Provide the (X, Y) coordinate of the cell's center where the given text is located.  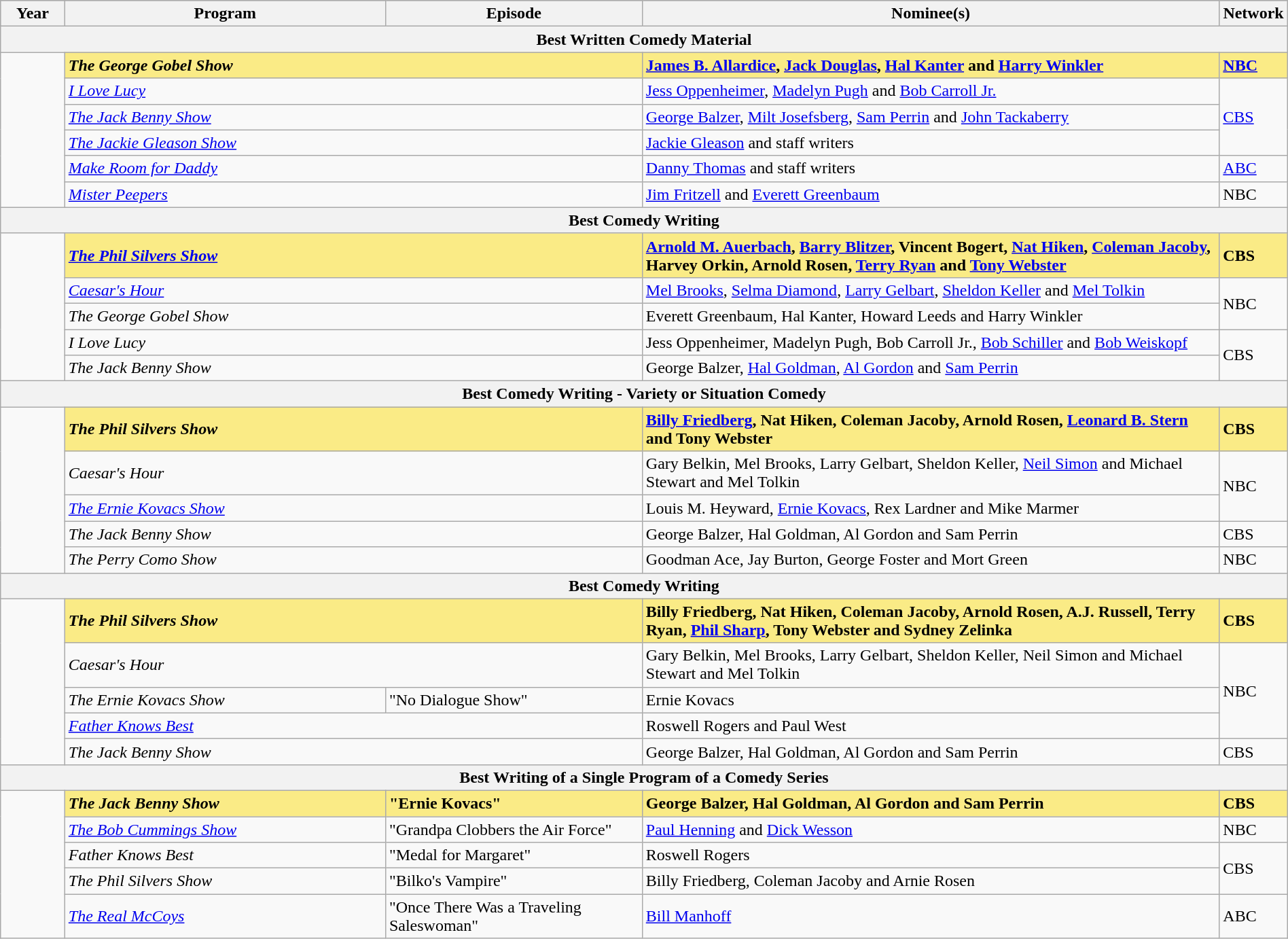
"Medal for Margaret" (514, 855)
Ernie Kovacs (931, 700)
Everett Greenbaum, Hal Kanter, Howard Leeds and Harry Winkler (931, 316)
Jim Fritzell and Everett Greenbaum (931, 194)
Best Written Comedy Material (644, 39)
Mel Brooks, Selma Diamond, Larry Gelbart, Sheldon Keller and Mel Tolkin (931, 290)
The Bob Cummings Show (225, 830)
Best Comedy Writing - Variety or Situation Comedy (644, 394)
"Once There Was a Traveling Saleswoman" (514, 916)
Goodman Ace, Jay Burton, George Foster and Mort Green (931, 560)
Jess Oppenheimer, Madelyn Pugh and Bob Carroll Jr. (931, 91)
Paul Henning and Dick Wesson (931, 830)
Mister Peepers (353, 194)
Nominee(s) (931, 14)
The Perry Como Show (353, 560)
Bill Manhoff (931, 916)
"Bilko's Vampire" (514, 881)
Jess Oppenheimer, Madelyn Pugh, Bob Carroll Jr., Bob Schiller and Bob Weiskopf (931, 342)
Program (225, 14)
"No Dialogue Show" (514, 700)
Network (1253, 14)
Billy Friedberg, Coleman Jacoby and Arnie Rosen (931, 881)
Billy Friedberg, Nat Hiken, Coleman Jacoby, Arnold Rosen, Leonard B. Stern and Tony Webster (931, 429)
Make Room for Daddy (353, 169)
Roswell Rogers (931, 855)
"Ernie Kovacs" (514, 803)
Billy Friedberg, Nat Hiken, Coleman Jacoby, Arnold Rosen, A.J. Russell, Terry Ryan, Phil Sharp, Tony Webster and Sydney Zelinka (931, 621)
Best Writing of a Single Program of a Comedy Series (644, 777)
The Real McCoys (225, 916)
Jackie Gleason and staff writers (931, 143)
The Jackie Gleason Show (353, 143)
James B. Allardice, Jack Douglas, Hal Kanter and Harry Winkler (931, 65)
George Balzer, Milt Josefsberg, Sam Perrin and John Tackaberry (931, 117)
Louis M. Heyward, Ernie Kovacs, Rex Lardner and Mike Marmer (931, 508)
"Grandpa Clobbers the Air Force" (514, 830)
Danny Thomas and staff writers (931, 169)
Roswell Rogers and Paul West (931, 726)
Arnold M. Auerbach, Barry Blitzer, Vincent Bogert, Nat Hiken, Coleman Jacoby, Harvey Orkin, Arnold Rosen, Terry Ryan and Tony Webster (931, 255)
Episode (514, 14)
Year (33, 14)
